Find where the given text appears and provide that cell's center as (x, y) coordinate. 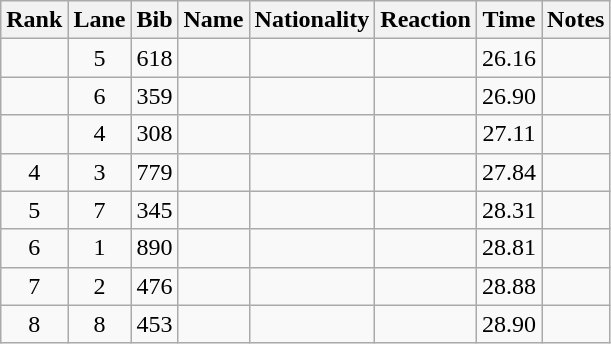
28.31 (510, 210)
Rank (34, 20)
26.16 (510, 58)
28.90 (510, 324)
28.88 (510, 286)
779 (154, 172)
1 (100, 248)
890 (154, 248)
453 (154, 324)
2 (100, 286)
28.81 (510, 248)
Bib (154, 20)
359 (154, 96)
Nationality (312, 20)
26.90 (510, 96)
618 (154, 58)
308 (154, 134)
27.11 (510, 134)
27.84 (510, 172)
Reaction (426, 20)
Time (510, 20)
476 (154, 286)
3 (100, 172)
Name (214, 20)
345 (154, 210)
Lane (100, 20)
Notes (576, 20)
